Identify which cell holds the provided text, then report its (X, Y) central coordinate. 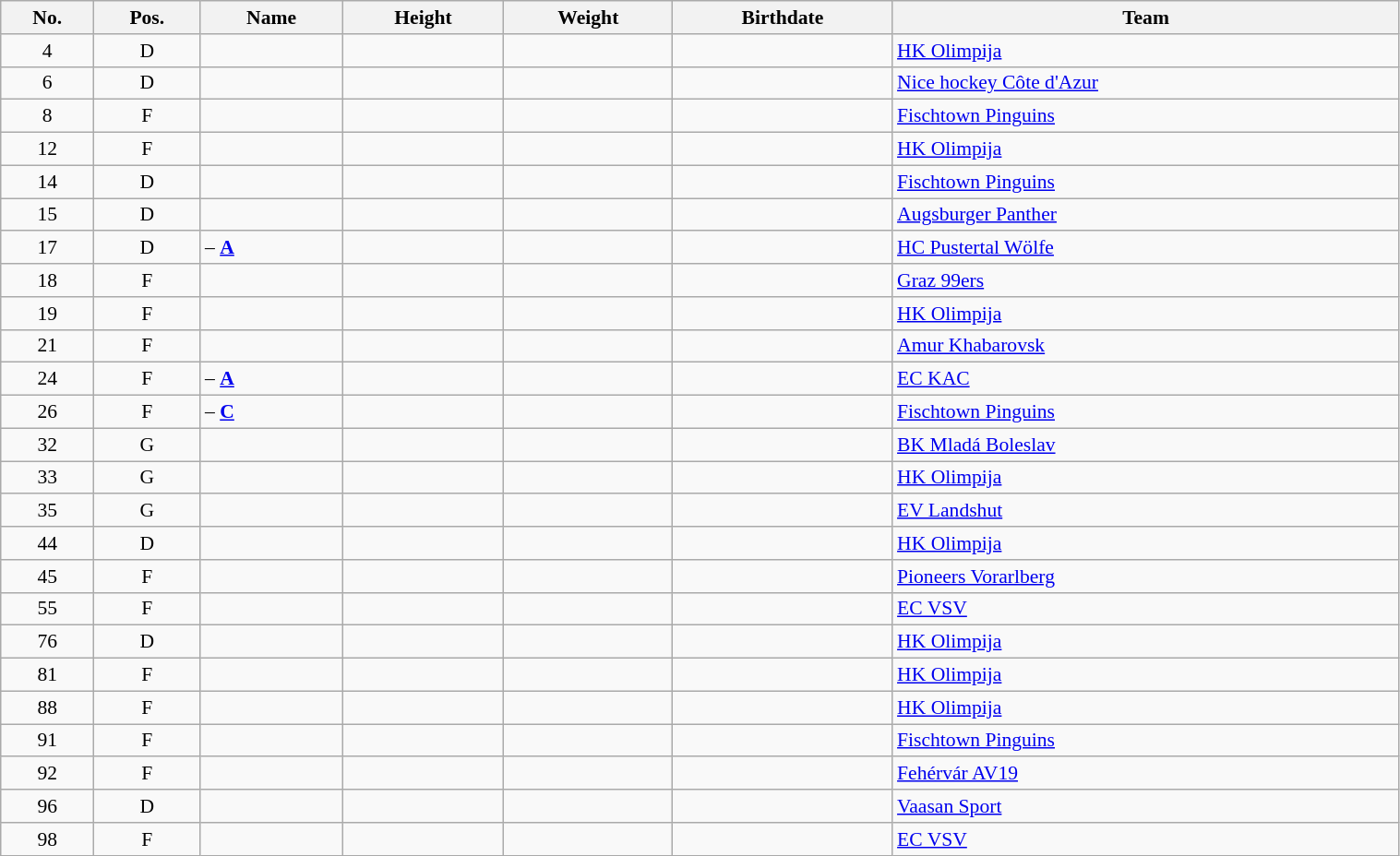
15 (48, 215)
91 (48, 741)
24 (48, 379)
Graz 99ers (1146, 280)
4 (48, 51)
No. (48, 18)
Birthdate (783, 18)
26 (48, 412)
81 (48, 675)
EV Landshut (1146, 511)
14 (48, 182)
8 (48, 116)
Nice hockey Côte d'Azur (1146, 83)
Augsburger Panther (1146, 215)
Pioneers Vorarlberg (1146, 577)
Pos. (148, 18)
Vaasan Sport (1146, 806)
88 (48, 707)
33 (48, 478)
Amur Khabarovsk (1146, 346)
Weight (589, 18)
32 (48, 445)
55 (48, 609)
HC Pustertal Wölfe (1146, 248)
92 (48, 774)
18 (48, 280)
12 (48, 149)
76 (48, 642)
BK Mladá Boleslav (1146, 445)
35 (48, 511)
19 (48, 314)
– C (271, 412)
96 (48, 806)
21 (48, 346)
Fehérvár AV19 (1146, 774)
44 (48, 543)
6 (48, 83)
EC KAC (1146, 379)
Team (1146, 18)
45 (48, 577)
98 (48, 839)
Height (423, 18)
Name (271, 18)
17 (48, 248)
